Identify which cell holds the provided text, then report its [X, Y] central coordinate. 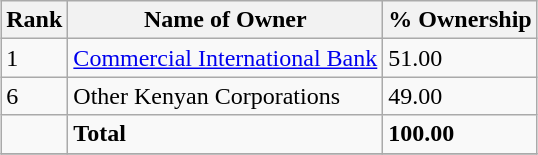
Name of Owner [226, 20]
1 [34, 58]
Other Kenyan Corporations [226, 96]
% Ownership [460, 20]
Rank [34, 20]
100.00 [460, 134]
49.00 [460, 96]
Total [226, 134]
Commercial International Bank [226, 58]
51.00 [460, 58]
6 [34, 96]
